Find where the given text appears and provide that cell's center as (X, Y) coordinate. 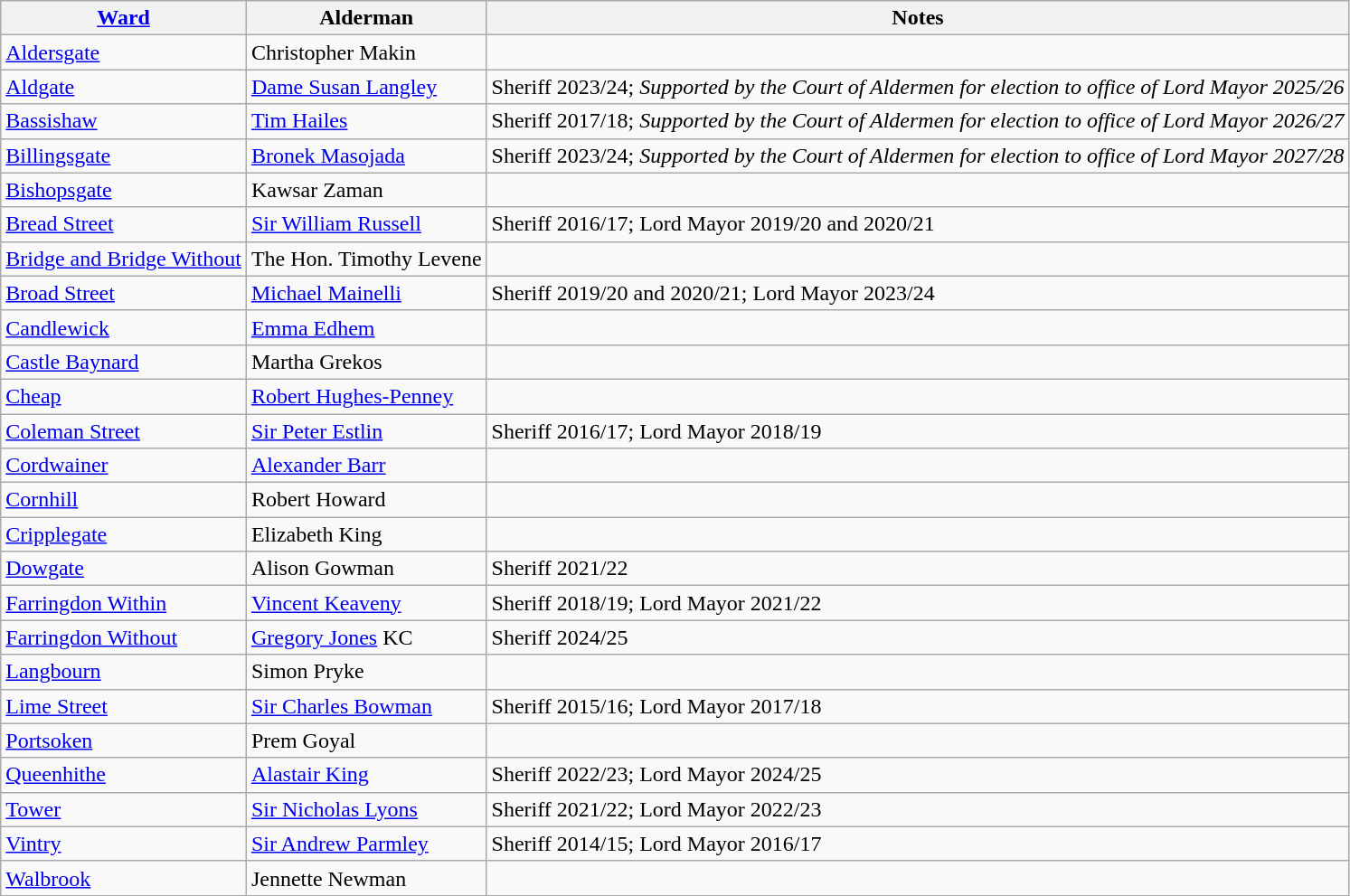
Elizabeth King (366, 534)
Bassishaw (124, 121)
Lime Street (124, 706)
Sir Nicholas Lyons (366, 809)
Ward (124, 18)
Sir Andrew Parmley (366, 844)
Sheriff 2014/15; Lord Mayor 2016/17 (918, 844)
Sheriff 2016/17; Lord Mayor 2018/19 (918, 431)
Dame Susan Langley (366, 87)
Jennette Newman (366, 878)
Bread Street (124, 224)
Cornhill (124, 500)
Prem Goyal (366, 740)
Farringdon Without (124, 637)
Walbrook (124, 878)
Sir Peter Estlin (366, 431)
Alastair King (366, 775)
Alderman (366, 18)
Sheriff 2022/23; Lord Mayor 2024/25 (918, 775)
Tim Hailes (366, 121)
Candlewick (124, 327)
Castle Baynard (124, 362)
Sheriff 2019/20 and 2020/21; Lord Mayor 2023/24 (918, 293)
Sheriff 2021/22 (918, 569)
Alexander Barr (366, 466)
Sir William Russell (366, 224)
Gregory Jones KC (366, 637)
Sheriff 2015/16; Lord Mayor 2017/18 (918, 706)
Cripplegate (124, 534)
Simon Pryke (366, 672)
Langbourn (124, 672)
Martha Grekos (366, 362)
Dowgate (124, 569)
Aldersgate (124, 52)
Kawsar Zaman (366, 190)
Cordwainer (124, 466)
Sheriff 2024/25 (918, 637)
Robert Howard (366, 500)
Sheriff 2023/24; Supported by the Court of Aldermen for election to office of Lord Mayor 2027/28 (918, 156)
Notes (918, 18)
Bridge and Bridge Without (124, 259)
Alison Gowman (366, 569)
Sheriff 2017/18; Supported by the Court of Aldermen for election to office of Lord Mayor 2026/27 (918, 121)
Sheriff 2018/19; Lord Mayor 2021/22 (918, 603)
Tower (124, 809)
Farringdon Within (124, 603)
Broad Street (124, 293)
Aldgate (124, 87)
Sheriff 2021/22; Lord Mayor 2022/23 (918, 809)
Coleman Street (124, 431)
Bishopsgate (124, 190)
Emma Edhem (366, 327)
The Hon. Timothy Levene (366, 259)
Cheap (124, 396)
Bronek Masojada (366, 156)
Michael Mainelli (366, 293)
Sheriff 2016/17; Lord Mayor 2019/20 and 2020/21 (918, 224)
Sheriff 2023/24; Supported by the Court of Aldermen for election to office of Lord Mayor 2025/26 (918, 87)
Robert Hughes-Penney (366, 396)
Billingsgate (124, 156)
Vintry (124, 844)
Queenhithe (124, 775)
Sir Charles Bowman (366, 706)
Portsoken (124, 740)
Christopher Makin (366, 52)
Vincent Keaveny (366, 603)
